From the cell containing the given text, extract its center point as [x, y] coordinate. 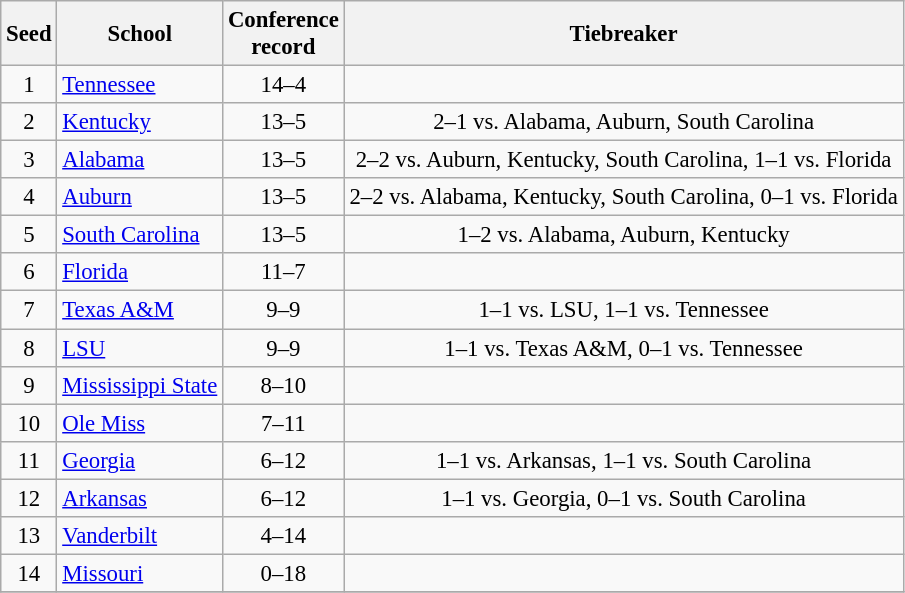
LSU [140, 348]
1–2 vs. Alabama, Auburn, Kentucky [624, 235]
8 [29, 348]
1–1 vs. Georgia, 0–1 vs. South Carolina [624, 498]
11–7 [284, 273]
3 [29, 160]
Georgia [140, 460]
2–2 vs. Alabama, Kentucky, South Carolina, 0–1 vs. Florida [624, 197]
1–1 vs. Texas A&M, 0–1 vs. Tennessee [624, 348]
Kentucky [140, 122]
8–10 [284, 385]
0–18 [284, 573]
Mississippi State [140, 385]
2 [29, 122]
Missouri [140, 573]
4–14 [284, 536]
Arkansas [140, 498]
1–1 vs. Arkansas, 1–1 vs. South Carolina [624, 460]
12 [29, 498]
5 [29, 235]
Florida [140, 273]
South Carolina [140, 235]
School [140, 34]
Seed [29, 34]
13 [29, 536]
11 [29, 460]
14 [29, 573]
4 [29, 197]
Vanderbilt [140, 536]
7 [29, 310]
9 [29, 385]
7–11 [284, 423]
Tennessee [140, 85]
1–1 vs. LSU, 1–1 vs. Tennessee [624, 310]
Texas A&M [140, 310]
10 [29, 423]
Tiebreaker [624, 34]
Auburn [140, 197]
1 [29, 85]
2–1 vs. Alabama, Auburn, South Carolina [624, 122]
2–2 vs. Auburn, Kentucky, South Carolina, 1–1 vs. Florida [624, 160]
14–4 [284, 85]
Ole Miss [140, 423]
Alabama [140, 160]
6 [29, 273]
Conferencerecord [284, 34]
